Identify which cell holds the provided text, then report its [X, Y] central coordinate. 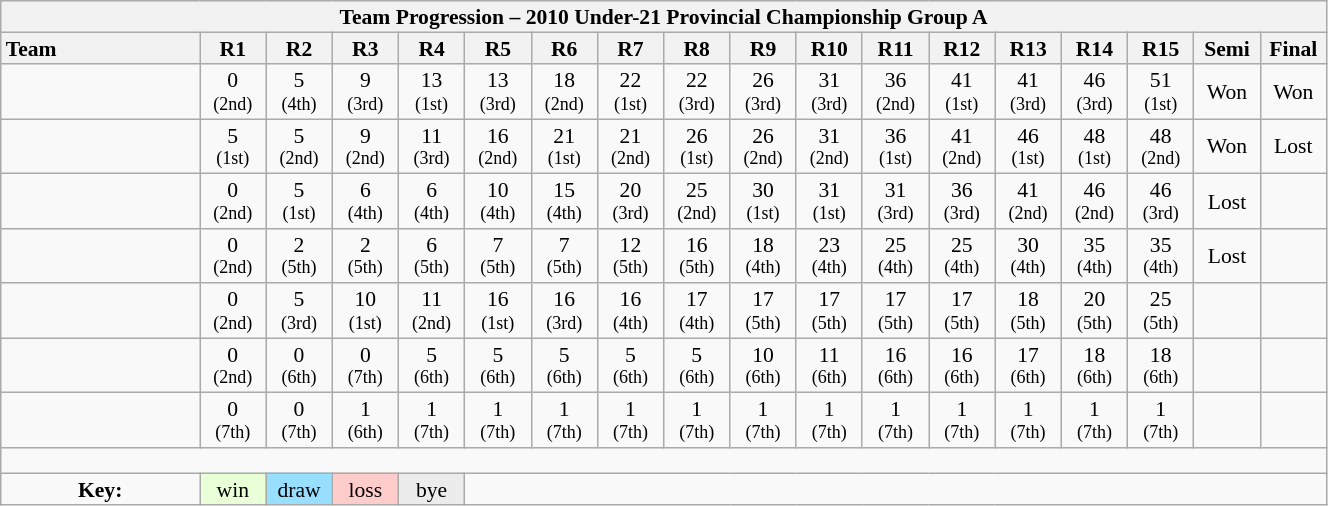
22 (3rd) [697, 92]
11 (2nd) [431, 312]
46 (2nd) [1094, 202]
R6 [564, 49]
15 (4th) [564, 202]
10 (4th) [498, 202]
12 (5th) [630, 256]
46 (1st) [1028, 146]
26 (2nd) [763, 146]
draw [299, 489]
Key: [100, 489]
18 (5th) [1028, 312]
21 (2nd) [630, 146]
16 (3rd) [564, 312]
R8 [697, 49]
16 (2nd) [498, 146]
Team [100, 49]
win [233, 489]
R1 [233, 49]
17 (4th) [697, 312]
16 (1st) [498, 312]
25 (2nd) [697, 202]
R7 [630, 49]
Final [1293, 49]
R12 [962, 49]
20 (3rd) [630, 202]
20 (5th) [1094, 312]
R13 [1028, 49]
5 (3rd) [299, 312]
R5 [498, 49]
36 (3rd) [962, 202]
30 (4th) [1028, 256]
5 (2nd) [299, 146]
9 (3rd) [365, 92]
R15 [1161, 49]
18 (4th) [763, 256]
R3 [365, 49]
16 (5th) [697, 256]
bye [431, 489]
R2 [299, 49]
23 (4th) [829, 256]
R4 [431, 49]
31 (1st) [829, 202]
30 (1st) [763, 202]
51 (1st) [1161, 92]
48 (2nd) [1161, 146]
48 (1st) [1094, 146]
R14 [1094, 49]
R9 [763, 49]
0 (6th) [299, 366]
5 (4th) [299, 92]
13 (1st) [431, 92]
9 (2nd) [365, 146]
41 (1st) [962, 92]
11 (3rd) [431, 146]
R11 [895, 49]
22 (1st) [630, 92]
21 (1st) [564, 146]
17 (6th) [1028, 366]
10 (1st) [365, 312]
36 (1st) [895, 146]
11 (6th) [829, 366]
25 (5th) [1161, 312]
26 (3rd) [763, 92]
Semi [1227, 49]
13 (3rd) [498, 92]
16 (4th) [630, 312]
41 (3rd) [1028, 92]
1 (6th) [365, 420]
loss [365, 489]
31 (2nd) [829, 146]
36 (2nd) [895, 92]
26 (1st) [697, 146]
R10 [829, 49]
6 (5th) [431, 256]
Team Progression – 2010 Under-21 Provincial Championship Group A [664, 17]
10 (6th) [763, 366]
18 (2nd) [564, 92]
